Identify which cell holds the provided text, then report its [x, y] central coordinate. 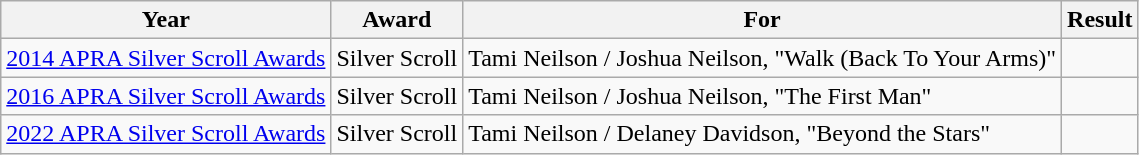
2014 APRA Silver Scroll Awards [166, 58]
Tami Neilson / Joshua Neilson, "The First Man" [762, 96]
Result [1100, 20]
Year [166, 20]
Award [397, 20]
For [762, 20]
Tami Neilson / Delaney Davidson, "Beyond the Stars" [762, 134]
Tami Neilson / Joshua Neilson, "Walk (Back To Your Arms)" [762, 58]
2022 APRA Silver Scroll Awards [166, 134]
2016 APRA Silver Scroll Awards [166, 96]
